Locate the cell with the specified text and output its [X, Y] center coordinate. 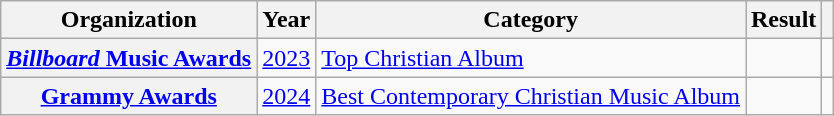
Organization [129, 20]
Billboard Music Awards [129, 58]
Grammy Awards [129, 96]
Category [531, 20]
2023 [286, 58]
Best Contemporary Christian Music Album [531, 96]
Year [286, 20]
Top Christian Album [531, 58]
2024 [286, 96]
Result [784, 20]
